Locate the cell with the specified text and output its (X, Y) center coordinate. 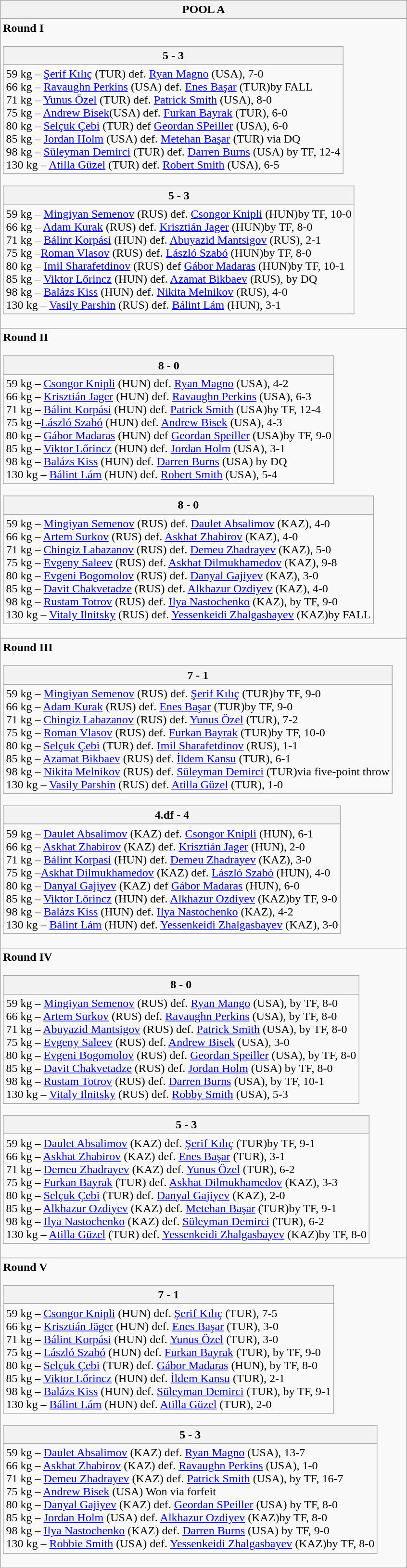
4.df - 4 (172, 815)
POOL A (204, 10)
